Detect which cell encompasses the target text, then output its [X, Y] center coordinate. 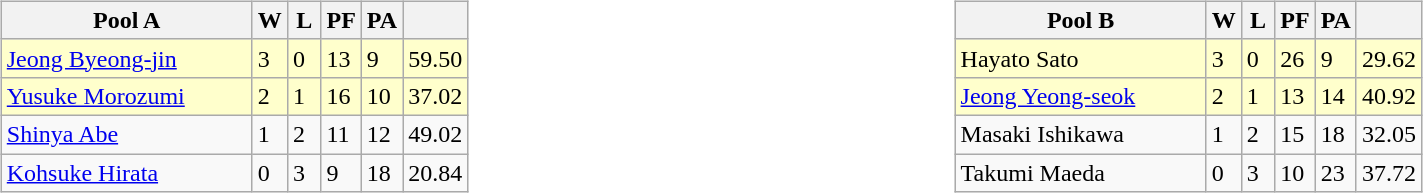
32.05 [1388, 134]
14 [1336, 96]
Hayato Sato [1080, 58]
59.50 [436, 58]
37.72 [1388, 173]
20.84 [436, 173]
12 [382, 134]
Pool B [1080, 20]
Kohsuke Hirata [126, 173]
40.92 [1388, 96]
49.02 [436, 134]
37.02 [436, 96]
29.62 [1388, 58]
Pool A [126, 20]
23 [1336, 173]
Shinya Abe [126, 134]
Yusuke Morozumi [126, 96]
Jeong Yeong-seok [1080, 96]
11 [341, 134]
15 [1295, 134]
Takumi Maeda [1080, 173]
Jeong Byeong-jin [126, 58]
26 [1295, 58]
16 [341, 96]
Masaki Ishikawa [1080, 134]
